Search for the cell housing the specified text and yield its [x, y] center coordinate. 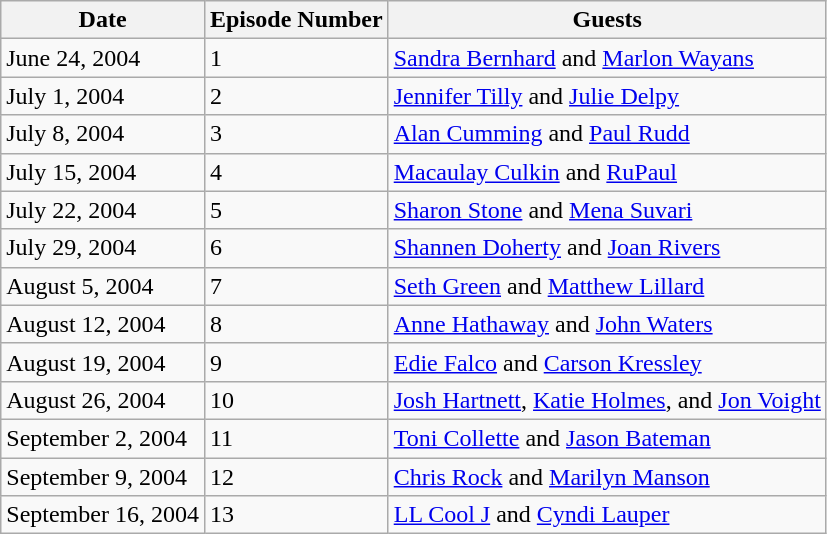
9 [296, 362]
LL Cool J and Cyndi Lauper [607, 515]
Episode Number [296, 20]
8 [296, 324]
Anne Hathaway and John Waters [607, 324]
Toni Collette and Jason Bateman [607, 438]
Josh Hartnett, Katie Holmes, and Jon Voight [607, 400]
Alan Cumming and Paul Rudd [607, 134]
September 2, 2004 [103, 438]
July 29, 2004 [103, 248]
1 [296, 58]
5 [296, 210]
6 [296, 248]
4 [296, 172]
Shannen Doherty and Joan Rivers [607, 248]
Macaulay Culkin and RuPaul [607, 172]
July 1, 2004 [103, 96]
August 26, 2004 [103, 400]
Edie Falco and Carson Kressley [607, 362]
Jennifer Tilly and Julie Delpy [607, 96]
3 [296, 134]
Seth Green and Matthew Lillard [607, 286]
12 [296, 477]
7 [296, 286]
July 22, 2004 [103, 210]
Sharon Stone and Mena Suvari [607, 210]
July 8, 2004 [103, 134]
July 15, 2004 [103, 172]
Chris Rock and Marilyn Manson [607, 477]
Sandra Bernhard and Marlon Wayans [607, 58]
August 12, 2004 [103, 324]
September 16, 2004 [103, 515]
June 24, 2004 [103, 58]
Guests [607, 20]
13 [296, 515]
August 5, 2004 [103, 286]
11 [296, 438]
10 [296, 400]
2 [296, 96]
September 9, 2004 [103, 477]
Date [103, 20]
August 19, 2004 [103, 362]
